Return the [X, Y] coordinate for the center point of the cell that contains the specified text.  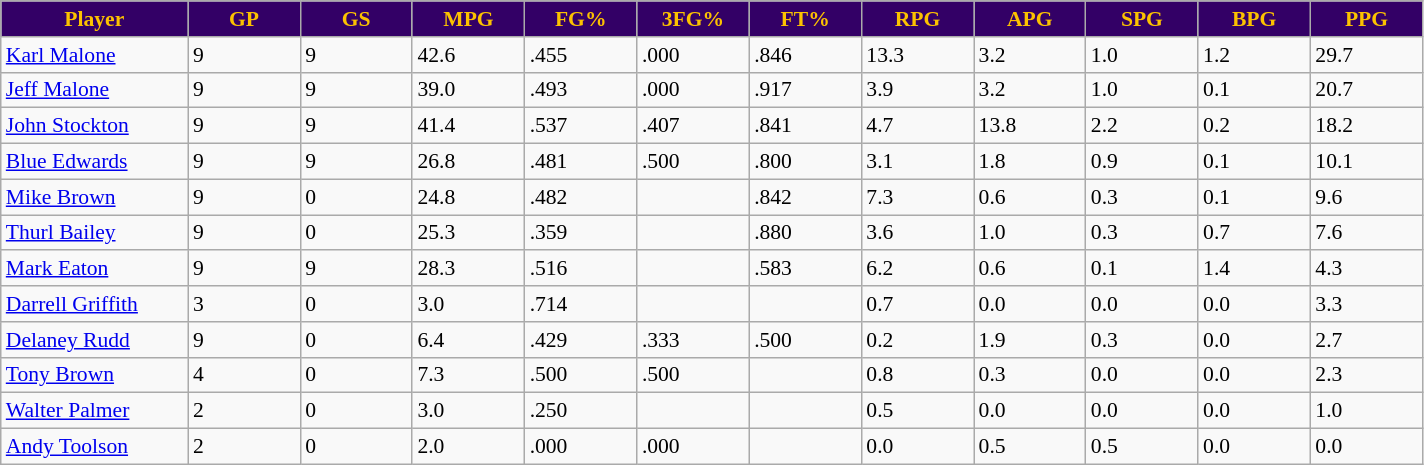
.842 [805, 197]
RPG [917, 19]
3.9 [917, 90]
1.9 [1030, 340]
.880 [805, 233]
Mark Eaton [94, 269]
42.6 [468, 55]
.493 [581, 90]
9.6 [1366, 197]
APG [1030, 19]
3.1 [917, 162]
24.8 [468, 197]
10.1 [1366, 162]
PPG [1366, 19]
4 [244, 375]
0.9 [1142, 162]
.359 [581, 233]
13.3 [917, 55]
1.4 [1254, 269]
6.4 [468, 340]
GS [356, 19]
Blue Edwards [94, 162]
13.8 [1030, 126]
FG% [581, 19]
28.3 [468, 269]
6.2 [917, 269]
0.8 [917, 375]
Delaney Rudd [94, 340]
26.8 [468, 162]
John Stockton [94, 126]
Andy Toolson [94, 447]
SPG [1142, 19]
4.7 [917, 126]
41.4 [468, 126]
FT% [805, 19]
2.7 [1366, 340]
2.3 [1366, 375]
.333 [693, 340]
.482 [581, 197]
4.3 [1366, 269]
.537 [581, 126]
.429 [581, 340]
.481 [581, 162]
.583 [805, 269]
29.7 [1366, 55]
.516 [581, 269]
GP [244, 19]
Jeff Malone [94, 90]
Mike Brown [94, 197]
Player [94, 19]
.714 [581, 304]
18.2 [1366, 126]
Thurl Bailey [94, 233]
MPG [468, 19]
.250 [581, 411]
1.2 [1254, 55]
3.3 [1366, 304]
BPG [1254, 19]
.846 [805, 55]
2.2 [1142, 126]
2.0 [468, 447]
Darrell Griffith [94, 304]
.800 [805, 162]
3FG% [693, 19]
39.0 [468, 90]
1.8 [1030, 162]
.407 [693, 126]
Walter Palmer [94, 411]
.455 [581, 55]
.917 [805, 90]
Karl Malone [94, 55]
.841 [805, 126]
7.6 [1366, 233]
3.6 [917, 233]
3 [244, 304]
20.7 [1366, 90]
25.3 [468, 233]
Tony Brown [94, 375]
